Return the [x, y] coordinate for the center point of the cell that contains the specified text.  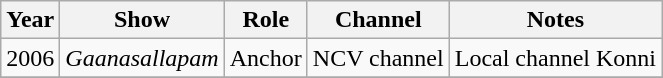
2006 [30, 58]
Local channel Konni [555, 58]
Show [142, 20]
Gaanasallapam [142, 58]
Notes [555, 20]
NCV channel [378, 58]
Year [30, 20]
Role [266, 20]
Channel [378, 20]
Anchor [266, 58]
